Extract the (X, Y) coordinate from the center of the cell holding the provided text.  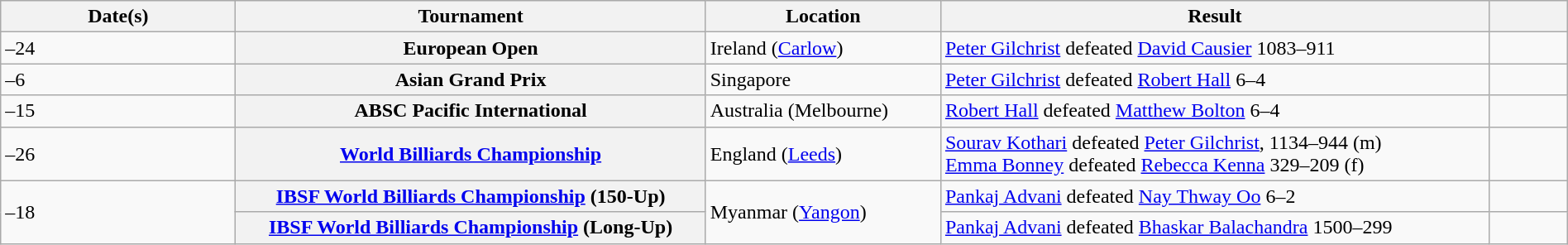
Location (823, 17)
Tournament (471, 17)
European Open (471, 48)
Date(s) (118, 17)
–15 (118, 111)
Australia (Melbourne) (823, 111)
–24 (118, 48)
Peter Gilchrist defeated Robert Hall 6–4 (1214, 79)
ABSC Pacific International (471, 111)
IBSF World Billiards Championship (Long-Up) (471, 228)
Myanmar (Yangon) (823, 212)
–18 (118, 212)
England (Leeds) (823, 154)
World Billiards Championship (471, 154)
Singapore (823, 79)
Result (1214, 17)
IBSF World Billiards Championship (150-Up) (471, 196)
Asian Grand Prix (471, 79)
Pankaj Advani defeated Nay Thway Oo 6–2 (1214, 196)
Ireland (Carlow) (823, 48)
–6 (118, 79)
Peter Gilchrist defeated David Causier 1083–911 (1214, 48)
Pankaj Advani defeated Bhaskar Balachandra 1500–299 (1214, 228)
–26 (118, 154)
Robert Hall defeated Matthew Bolton 6–4 (1214, 111)
Sourav Kothari defeated Peter Gilchrist, 1134–944 (m) Emma Bonney defeated Rebecca Kenna 329–209 (f) (1214, 154)
